Determine the (x, y) coordinate at the center of the cell enclosing the given text.  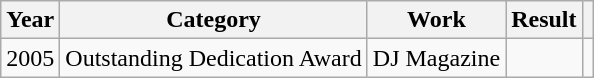
Work (436, 20)
Result (544, 20)
Category (214, 20)
DJ Magazine (436, 58)
2005 (30, 58)
Outstanding Dedication Award (214, 58)
Year (30, 20)
